Provide the (X, Y) coordinate of the cell's center where the given text is located.  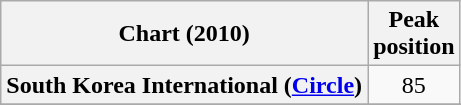
85 (414, 85)
Chart (2010) (184, 34)
South Korea International (Circle) (184, 85)
Peakposition (414, 34)
